For the text-containing cell, return its midpoint in [x, y] coordinate format. 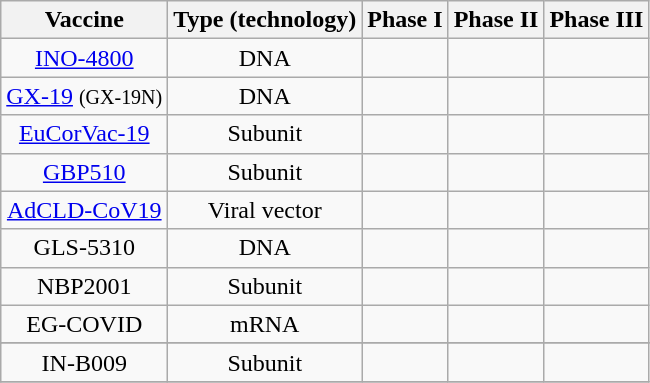
EuCorVac-19 [84, 134]
GLS-5310 [84, 248]
EG-COVID [84, 324]
Type (technology) [265, 20]
IN-B009 [84, 362]
GX-19 (GX-19N) [84, 96]
NBP2001 [84, 286]
Phase I [405, 20]
GBP510 [84, 172]
INO-4800 [84, 58]
Vaccine [84, 20]
AdCLD-CoV19 [84, 210]
Phase II [496, 20]
mRNA [265, 324]
Viral vector [265, 210]
Phase III [596, 20]
